Extract the (x, y) coordinate from the center of the cell holding the provided text.  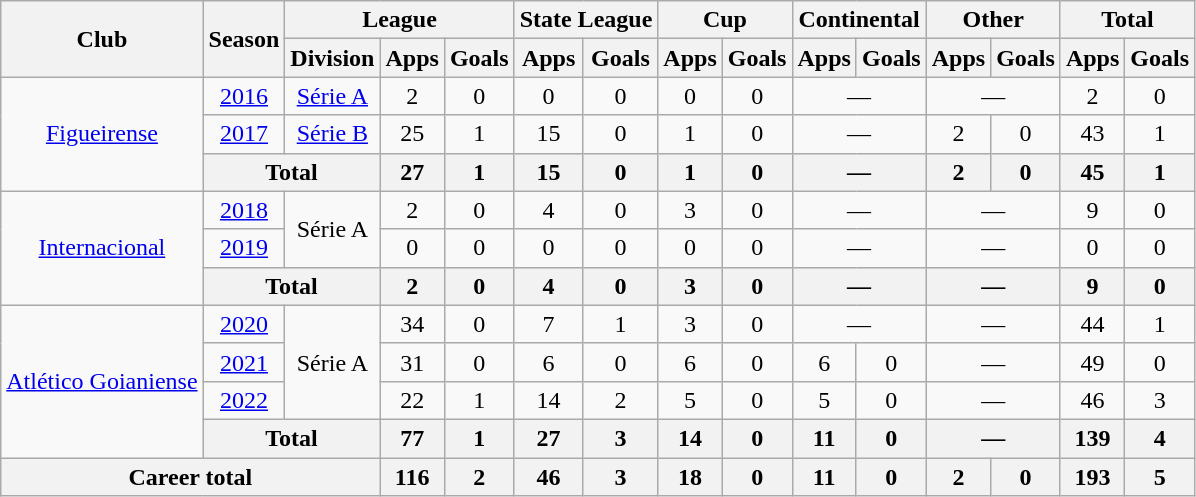
25 (412, 134)
State League (586, 20)
Continental (859, 20)
45 (1092, 172)
7 (548, 324)
77 (412, 438)
Season (244, 39)
Figueirense (102, 134)
Division (332, 58)
Career total (190, 477)
34 (412, 324)
18 (690, 477)
2020 (244, 324)
Cup (725, 20)
193 (1092, 477)
Atlético Goianiense (102, 381)
31 (412, 362)
139 (1092, 438)
Série B (332, 134)
49 (1092, 362)
Internacional (102, 248)
22 (412, 400)
2018 (244, 210)
2017 (244, 134)
43 (1092, 134)
2016 (244, 96)
2021 (244, 362)
2019 (244, 248)
Club (102, 39)
League (400, 20)
44 (1092, 324)
Other (993, 20)
116 (412, 477)
2022 (244, 400)
